From the cell containing the given text, extract its center point as (X, Y) coordinate. 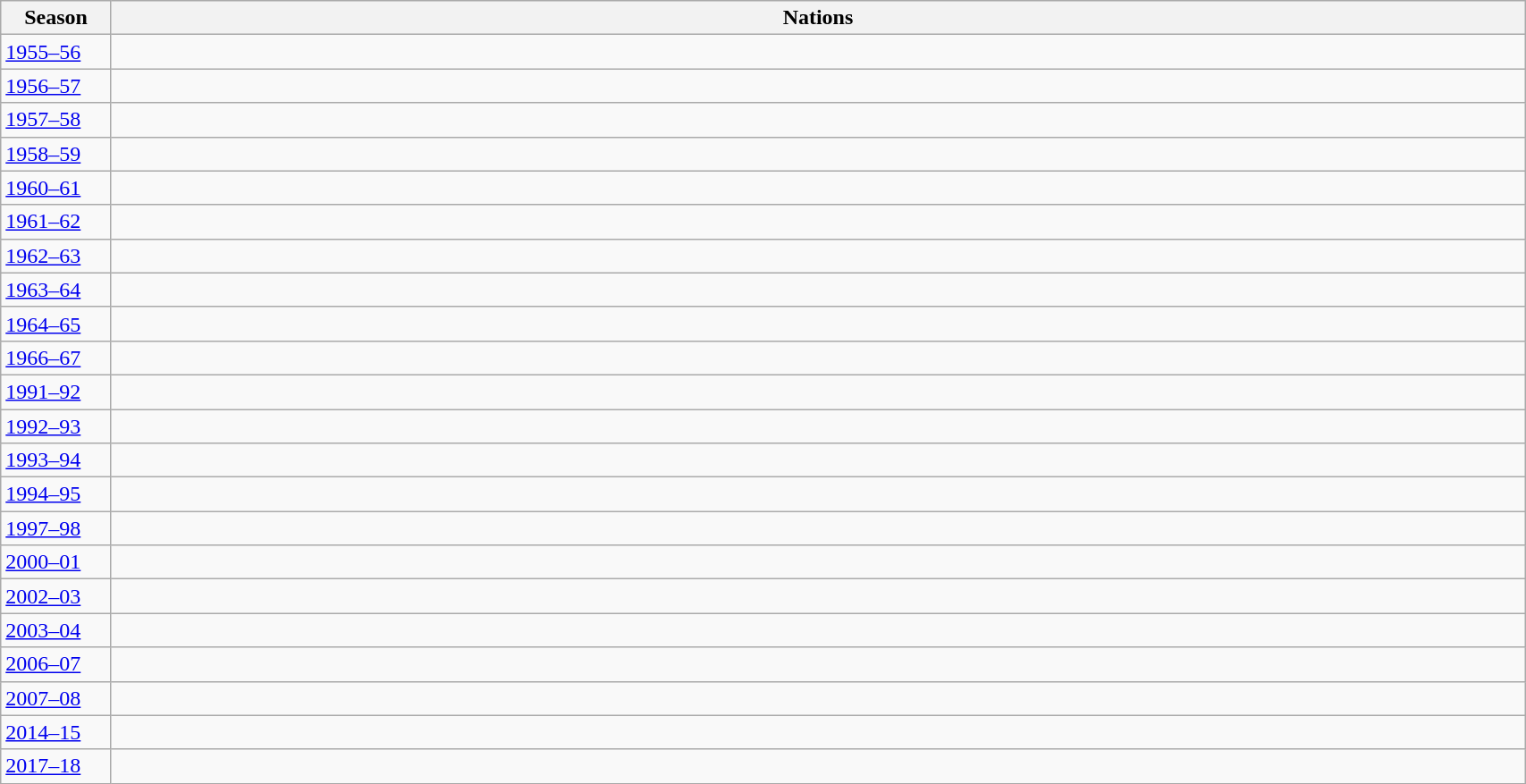
1960–61 (56, 188)
1961–62 (56, 222)
1993–94 (56, 460)
2007–08 (56, 698)
2014–15 (56, 732)
2003–04 (56, 630)
1966–67 (56, 358)
2002–03 (56, 596)
1994–95 (56, 494)
1955–56 (56, 52)
1997–98 (56, 528)
1992–93 (56, 426)
1963–64 (56, 290)
1991–92 (56, 392)
2006–07 (56, 664)
1956–57 (56, 86)
1964–65 (56, 324)
Nations (817, 18)
2017–18 (56, 766)
Season (56, 18)
2000–01 (56, 562)
1957–58 (56, 120)
1958–59 (56, 154)
1962–63 (56, 256)
